Determine the (X, Y) coordinate at the center of the cell enclosing the given text.  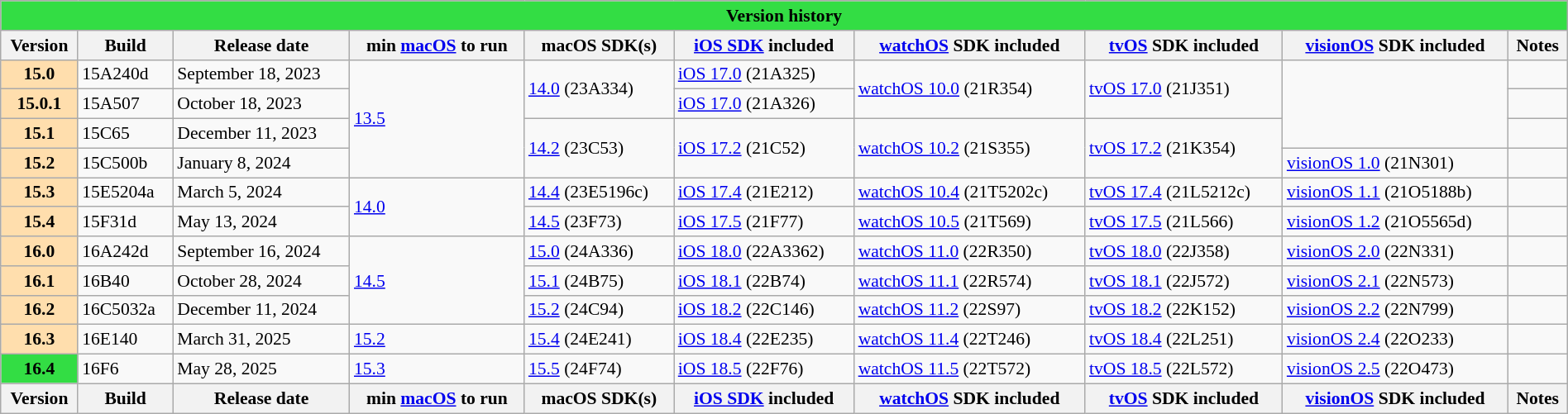
September 16, 2024 (261, 251)
visionOS 2.1 (22N573) (1395, 281)
16.0 (40, 251)
15F31d (126, 222)
14.5 (437, 281)
watchOS 11.0 (22R350) (969, 251)
15C65 (126, 134)
Version history (784, 16)
watchOS 11.1 (22R574) (969, 281)
visionOS 2.5 (22O473) (1395, 369)
iOS 18.1 (22B74) (764, 281)
visionOS 2.0 (22N331) (1395, 251)
iOS 18.0 (22A3362) (764, 251)
16C5032a (126, 310)
15.1 (24B75) (599, 281)
16.3 (40, 340)
16B40 (126, 281)
14.0 (23A334) (599, 89)
15.1 (40, 134)
15.0.1 (40, 104)
16.4 (40, 369)
15.0 (24A336) (599, 251)
watchOS 11.4 (22T246) (969, 340)
watchOS 11.2 (22S97) (969, 310)
iOS 18.5 (22F76) (764, 369)
16.2 (40, 310)
15.4 (24E241) (599, 340)
March 5, 2024 (261, 193)
iOS 17.5 (21F77) (764, 222)
15A507 (126, 104)
iOS 17.0 (21A325) (764, 74)
tvOS 17.0 (21J351) (1184, 89)
October 18, 2023 (261, 104)
iOS 18.2 (22C146) (764, 310)
tvOS 17.4 (21L5212c) (1184, 193)
March 31, 2025 (261, 340)
October 28, 2024 (261, 281)
tvOS 18.4 (22L251) (1184, 340)
15.2 (24C94) (599, 310)
tvOS 18.1 (22J572) (1184, 281)
December 11, 2023 (261, 134)
tvOS 17.2 (21K354) (1184, 149)
15.5 (24F74) (599, 369)
16.1 (40, 281)
May 13, 2024 (261, 222)
13.5 (437, 118)
15.0 (40, 74)
tvOS 17.5 (21L566) (1184, 222)
tvOS 18.5 (22L572) (1184, 369)
15E5204a (126, 193)
watchOS 11.5 (22T572) (969, 369)
May 28, 2025 (261, 369)
watchOS 10.2 (21S355) (969, 149)
December 11, 2024 (261, 310)
14.5 (23F73) (599, 222)
visionOS 2.4 (22O233) (1395, 340)
16A242d (126, 251)
14.0 (437, 207)
visionOS 1.2 (21O5565d) (1395, 222)
tvOS 18.0 (22J358) (1184, 251)
iOS 17.2 (21C52) (764, 149)
watchOS 10.0 (21R354) (969, 89)
15A240d (126, 74)
14.4 (23E5196c) (599, 193)
16E140 (126, 340)
iOS 17.0 (21A326) (764, 104)
visionOS 1.0 (21N301) (1395, 163)
watchOS 10.5 (21T569) (969, 222)
watchOS 10.4 (21T5202c) (969, 193)
iOS 18.4 (22E235) (764, 340)
16F6 (126, 369)
iOS 17.4 (21E212) (764, 193)
15C500b (126, 163)
tvOS 18.2 (22K152) (1184, 310)
visionOS 1.1 (21O5188b) (1395, 193)
visionOS 2.2 (22N799) (1395, 310)
September 18, 2023 (261, 74)
January 8, 2024 (261, 163)
14.2 (23C53) (599, 149)
15.4 (40, 222)
